Determine the (x, y) coordinate at the center of the cell enclosing the given text.  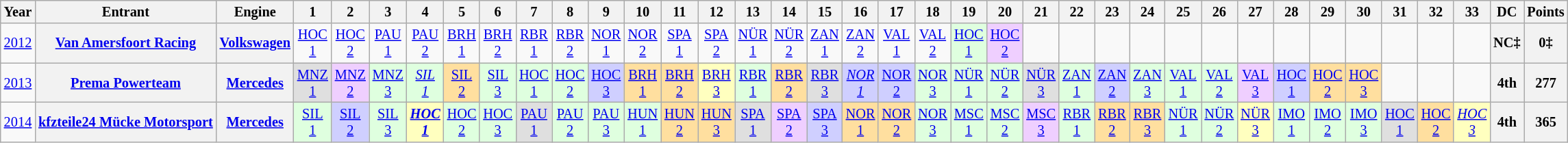
5 (462, 12)
277 (1545, 83)
VAL3 (1255, 83)
21 (1041, 12)
SPA3 (825, 122)
HUN1 (643, 122)
Prema Powerteam (125, 83)
0‡ (1545, 43)
Volkswagen (255, 43)
Van Amersfoort Racing (125, 43)
Engine (255, 12)
PAU3 (606, 122)
ZAN3 (1147, 83)
HUN2 (680, 122)
6 (497, 12)
MSC2 (1006, 122)
33 (1471, 12)
20 (1006, 12)
23 (1112, 12)
9 (606, 12)
30 (1363, 12)
14 (789, 12)
15 (825, 12)
NC‡ (1507, 43)
365 (1545, 122)
MNZ1 (312, 83)
Entrant (125, 12)
8 (570, 12)
2014 (18, 122)
2012 (18, 43)
MSC1 (969, 122)
HUN3 (717, 122)
kfzteile24 Mücke Motorsport (125, 122)
IMO2 (1328, 122)
1 (312, 12)
17 (896, 12)
4 (425, 12)
Points (1545, 12)
11 (680, 12)
2 (351, 12)
MSC3 (1041, 122)
29 (1328, 12)
32 (1436, 12)
27 (1255, 12)
24 (1147, 12)
10 (643, 12)
IMO1 (1292, 122)
22 (1077, 12)
DC (1507, 12)
16 (860, 12)
2013 (18, 83)
18 (933, 12)
Year (18, 12)
7 (534, 12)
28 (1292, 12)
13 (754, 12)
MNZ2 (351, 83)
3 (388, 12)
IMO3 (1363, 122)
25 (1184, 12)
19 (969, 12)
26 (1219, 12)
BRH3 (717, 83)
12 (717, 12)
MNZ3 (388, 83)
31 (1400, 12)
